From the cell containing the given text, extract its center point as (x, y) coordinate. 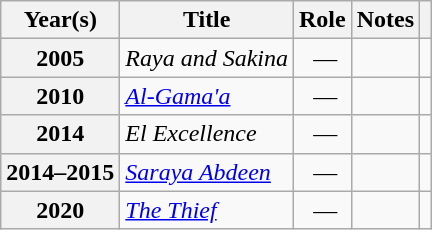
El Excellence (207, 134)
Saraya Abdeen (207, 172)
Notes (385, 20)
2020 (60, 210)
Al-Gama'a (207, 96)
Title (207, 20)
2010 (60, 96)
2014–2015 (60, 172)
Year(s) (60, 20)
2005 (60, 58)
Role (323, 20)
2014 (60, 134)
Raya and Sakina (207, 58)
The Thief (207, 210)
